Determine the (x, y) coordinate at the center of the cell enclosing the given text.  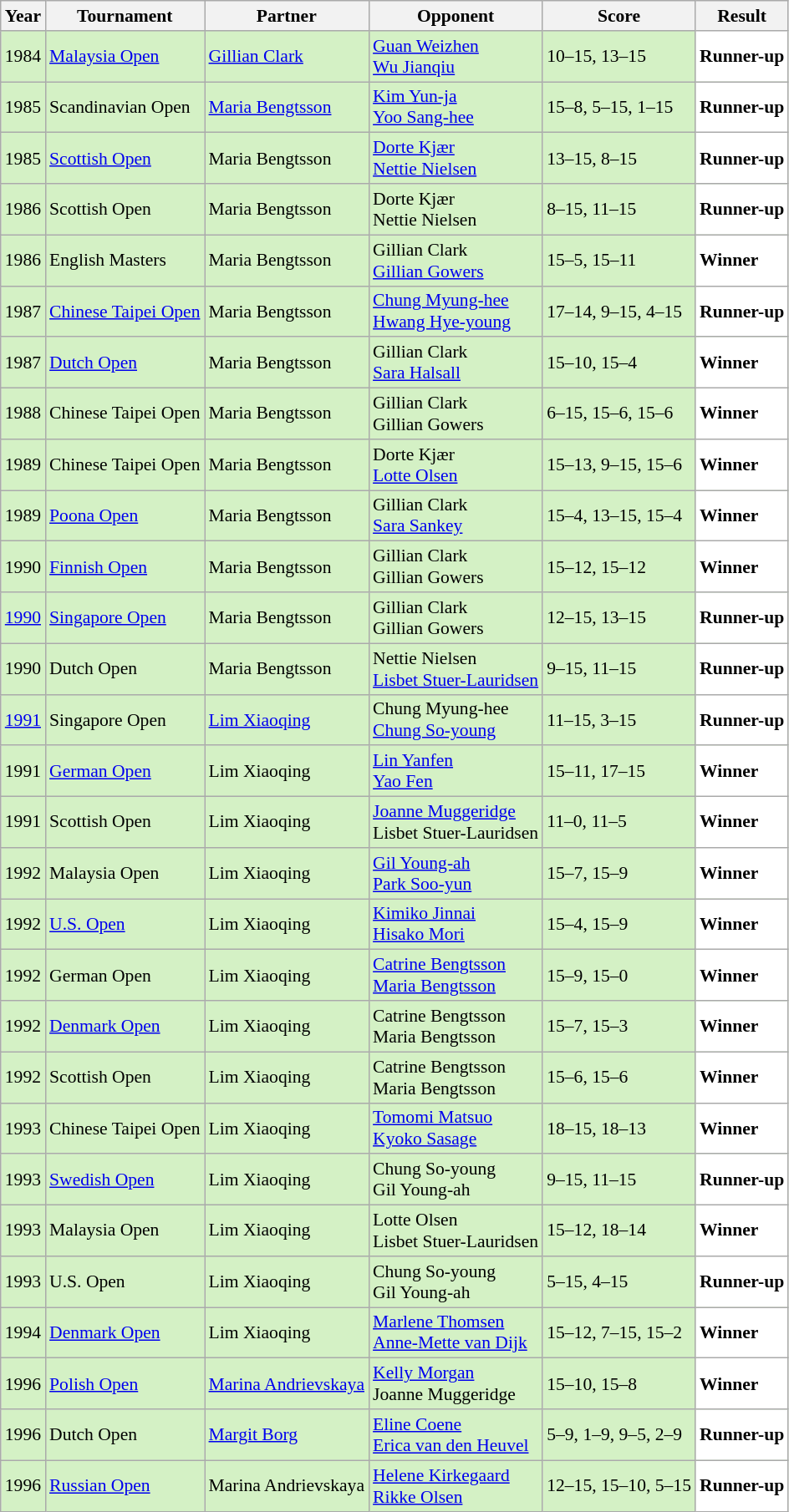
Lotte Olsen Lisbet Stuer-Lauridsen (456, 1231)
Margit Borg (286, 1435)
15–6, 15–6 (618, 1078)
Kimiko Jinnai Hisako Mori (456, 924)
15–13, 9–15, 15–6 (618, 464)
15–11, 17–15 (618, 772)
15–12, 18–14 (618, 1231)
Gil Young-ah Park Soo-yun (456, 874)
15–10, 15–8 (618, 1383)
Gillian Clark (286, 57)
17–14, 9–15, 4–15 (618, 311)
Joanne Muggeridge Lisbet Stuer-Lauridsen (456, 822)
Score (618, 16)
Opponent (456, 16)
Kelly Morgan Joanne Muggeridge (456, 1383)
Eline Coene Erica van den Heuvel (456, 1435)
English Masters (125, 261)
Tomomi Matsuo Kyoko Sasage (456, 1128)
11–15, 3–15 (618, 720)
Helene Kirkegaard Rikke Olsen (456, 1485)
Guan Weizhen Wu Jianqiu (456, 57)
8–15, 11–15 (618, 209)
Year (23, 16)
Russian Open (125, 1485)
15–9, 15–0 (618, 976)
Dorte Kjær Lotte Olsen (456, 464)
Marlene Thomsen Anne-Mette van Dijk (456, 1333)
Tournament (125, 16)
18–15, 18–13 (618, 1128)
Poona Open (125, 516)
Kim Yun-ja Yoo Sang-hee (456, 107)
Chung Myung-hee Chung So-young (456, 720)
15–12, 7–15, 15–2 (618, 1333)
6–15, 15–6, 15–6 (618, 414)
Polish Open (125, 1383)
Result (742, 16)
15–8, 5–15, 1–15 (618, 107)
15–7, 15–9 (618, 874)
Gillian Clark Sara Sankey (456, 516)
1994 (23, 1333)
15–4, 13–15, 15–4 (618, 516)
11–0, 11–5 (618, 822)
12–15, 15–10, 5–15 (618, 1485)
Lin Yanfen Yao Fen (456, 772)
5–15, 4–15 (618, 1281)
15–12, 15–12 (618, 566)
1984 (23, 57)
15–10, 15–4 (618, 363)
5–9, 1–9, 9–5, 2–9 (618, 1435)
15–5, 15–11 (618, 261)
15–7, 15–3 (618, 1026)
Chung Myung-hee Hwang Hye-young (456, 311)
Scandinavian Open (125, 107)
12–15, 13–15 (618, 618)
Finnish Open (125, 566)
Gillian Clark Sara Halsall (456, 363)
Swedish Open (125, 1180)
Nettie Nielsen Lisbet Stuer-Lauridsen (456, 668)
Partner (286, 16)
15–4, 15–9 (618, 924)
10–15, 13–15 (618, 57)
1988 (23, 414)
13–15, 8–15 (618, 159)
